From the cell containing the given text, extract its center point as [x, y] coordinate. 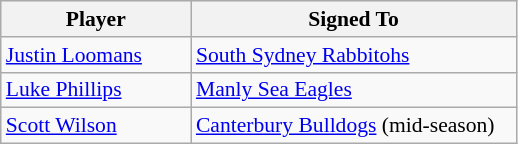
Signed To [354, 19]
Player [96, 19]
Canterbury Bulldogs (mid-season) [354, 126]
Scott Wilson [96, 126]
South Sydney Rabbitohs [354, 55]
Justin Loomans [96, 55]
Manly Sea Eagles [354, 90]
Luke Phillips [96, 90]
